Scan for the cell matching the given text and deliver its [X, Y] coordinate at center. 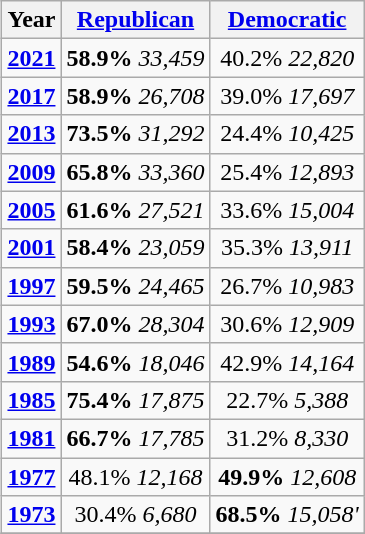
1989 [32, 362]
30.6% 12,909 [287, 324]
2017 [32, 96]
1997 [32, 286]
26.7% 10,983 [287, 286]
48.1% 12,168 [136, 477]
39.0% 17,697 [287, 96]
59.5% 24,465 [136, 286]
25.4% 12,893 [287, 172]
58.9% 26,708 [136, 96]
Year [32, 20]
2013 [32, 134]
2005 [32, 210]
2001 [32, 248]
Democratic [287, 20]
22.7% 5,388 [287, 400]
1973 [32, 515]
61.6% 27,521 [136, 210]
68.5% 15,058' [287, 515]
75.4% 17,875 [136, 400]
35.3% 13,911 [287, 248]
1993 [32, 324]
24.4% 10,425 [287, 134]
2009 [32, 172]
1981 [32, 438]
49.9% 12,608 [287, 477]
65.8% 33,360 [136, 172]
31.2% 8,330 [287, 438]
42.9% 14,164 [287, 362]
67.0% 28,304 [136, 324]
2021 [32, 58]
30.4% 6,680 [136, 515]
1977 [32, 477]
58.4% 23,059 [136, 248]
58.9% 33,459 [136, 58]
40.2% 22,820 [287, 58]
66.7% 17,785 [136, 438]
1985 [32, 400]
Republican [136, 20]
54.6% 18,046 [136, 362]
33.6% 15,004 [287, 210]
73.5% 31,292 [136, 134]
